Return the [x, y] coordinate for the center point of the cell that contains the specified text.  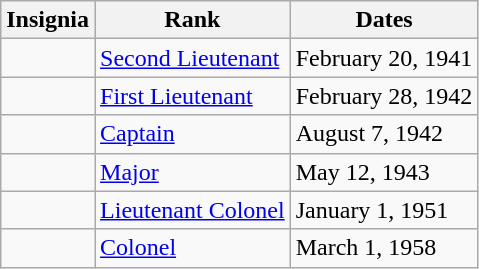
Second Lieutenant [193, 58]
Colonel [193, 248]
First Lieutenant [193, 96]
August 7, 1942 [384, 134]
February 28, 1942 [384, 96]
January 1, 1951 [384, 210]
Dates [384, 20]
May 12, 1943 [384, 172]
Insignia [48, 20]
February 20, 1941 [384, 58]
Captain [193, 134]
Lieutenant Colonel [193, 210]
Major [193, 172]
March 1, 1958 [384, 248]
Rank [193, 20]
